Return the [x, y] coordinate for the center point of the cell that contains the specified text.  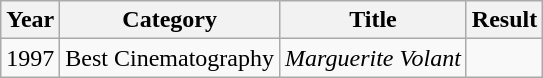
Title [374, 20]
1997 [30, 58]
Category [170, 20]
Result [504, 20]
Marguerite Volant [374, 58]
Best Cinematography [170, 58]
Year [30, 20]
